Determine the [x, y] coordinate at the center of the cell enclosing the given text.  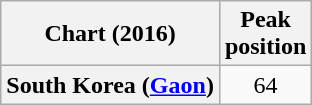
South Korea (Gaon) [110, 85]
Peakposition [265, 34]
64 [265, 85]
Chart (2016) [110, 34]
